Return the (X, Y) coordinate for the center point of the cell that contains the specified text.  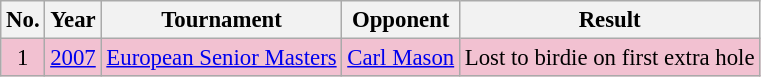
Result (609, 20)
Tournament (222, 20)
European Senior Masters (222, 58)
1 (23, 58)
Opponent (401, 20)
Year (73, 20)
Lost to birdie on first extra hole (609, 58)
No. (23, 20)
Carl Mason (401, 58)
2007 (73, 58)
